Detect which cell encompasses the target text, then output its [x, y] center coordinate. 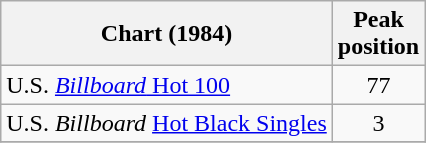
U.S. Billboard Hot 100 [167, 85]
Peakposition [378, 34]
U.S. Billboard Hot Black Singles [167, 123]
77 [378, 85]
3 [378, 123]
Chart (1984) [167, 34]
